Determine the (X, Y) coordinate at the center of the cell enclosing the given text.  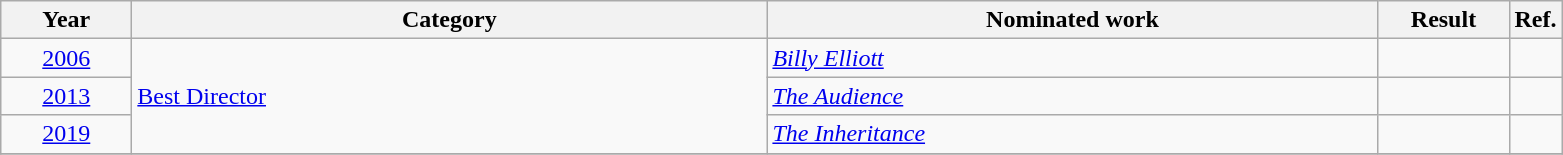
Year (66, 20)
2006 (66, 58)
Result (1444, 20)
The Audience (1072, 96)
2019 (66, 134)
Nominated work (1072, 20)
The Inheritance (1072, 134)
Ref. (1536, 20)
Category (450, 20)
Best Director (450, 96)
Billy Elliott (1072, 58)
2013 (66, 96)
